Provide the (X, Y) coordinate of the cell's center where the given text is located.  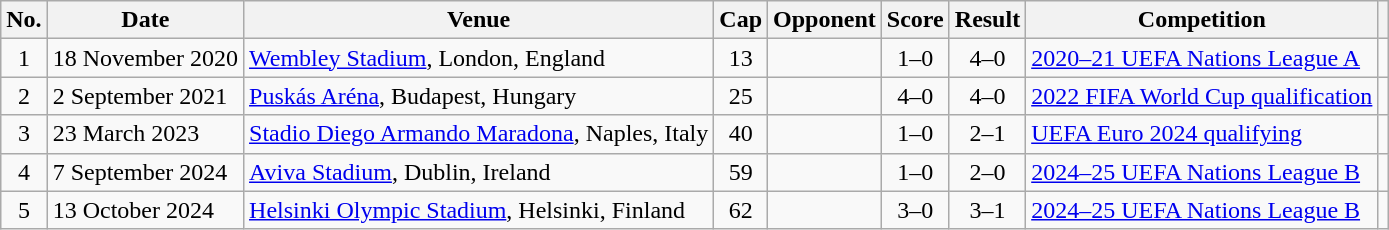
Puskás Aréna, Budapest, Hungary (479, 96)
Venue (479, 20)
13 October 2024 (145, 210)
Aviva Stadium, Dublin, Ireland (479, 172)
2 September 2021 (145, 96)
2 (24, 96)
59 (741, 172)
2022 FIFA World Cup qualification (1202, 96)
40 (741, 134)
Date (145, 20)
3–0 (915, 210)
2–1 (987, 134)
25 (741, 96)
5 (24, 210)
7 September 2024 (145, 172)
Stadio Diego Armando Maradona, Naples, Italy (479, 134)
2–0 (987, 172)
62 (741, 210)
Wembley Stadium, London, England (479, 58)
2020–21 UEFA Nations League A (1202, 58)
3–1 (987, 210)
13 (741, 58)
18 November 2020 (145, 58)
Result (987, 20)
1 (24, 58)
Cap (741, 20)
No. (24, 20)
Competition (1202, 20)
3 (24, 134)
UEFA Euro 2024 qualifying (1202, 134)
23 March 2023 (145, 134)
4 (24, 172)
Helsinki Olympic Stadium, Helsinki, Finland (479, 210)
Score (915, 20)
Opponent (825, 20)
